Find where the given text appears and provide that cell's center as [x, y] coordinate. 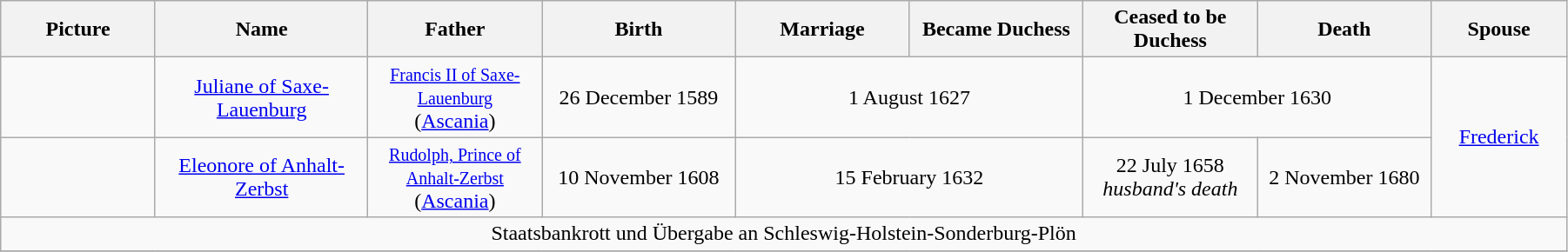
Death [1344, 30]
1 August 1627 [909, 97]
15 February 1632 [909, 177]
22 July 1658husband's death [1170, 177]
Rudolph, Prince of Anhalt-Zerbst(Ascania) [455, 177]
Became Duchess [996, 30]
Father [455, 30]
1 December 1630 [1257, 97]
Marriage [822, 30]
Spouse [1499, 30]
Staatsbankrott und Übergabe an Schleswig-Holstein-Sonderburg-Plön [784, 234]
Frederick [1499, 137]
10 November 1608 [639, 177]
Picture [78, 30]
2 November 1680 [1344, 177]
Eleonore of Anhalt-Zerbst [261, 177]
Juliane of Saxe-Lauenburg [261, 97]
Ceased to be Duchess [1170, 30]
Francis II of Saxe-Lauenburg(Ascania) [455, 97]
Birth [639, 30]
Name [261, 30]
26 December 1589 [639, 97]
